Locate the cell with the specified text and output its [x, y] center coordinate. 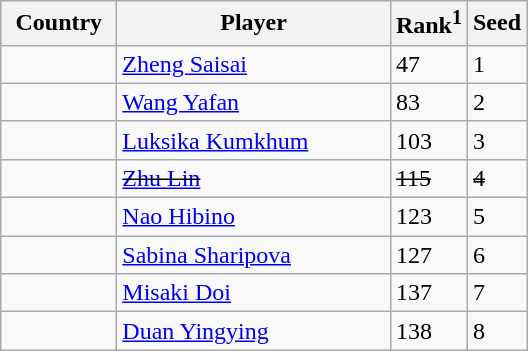
1 [496, 64]
Duan Yingying [254, 331]
7 [496, 293]
123 [428, 217]
3 [496, 140]
Rank1 [428, 24]
137 [428, 293]
2 [496, 102]
Seed [496, 24]
83 [428, 102]
Wang Yafan [254, 102]
Luksika Kumkhum [254, 140]
4 [496, 178]
5 [496, 217]
47 [428, 64]
Zheng Saisai [254, 64]
103 [428, 140]
Nao Hibino [254, 217]
8 [496, 331]
Misaki Doi [254, 293]
Player [254, 24]
Sabina Sharipova [254, 255]
127 [428, 255]
6 [496, 255]
138 [428, 331]
Country [59, 24]
115 [428, 178]
Zhu Lin [254, 178]
